Extract the (X, Y) coordinate from the center of the cell holding the provided text.  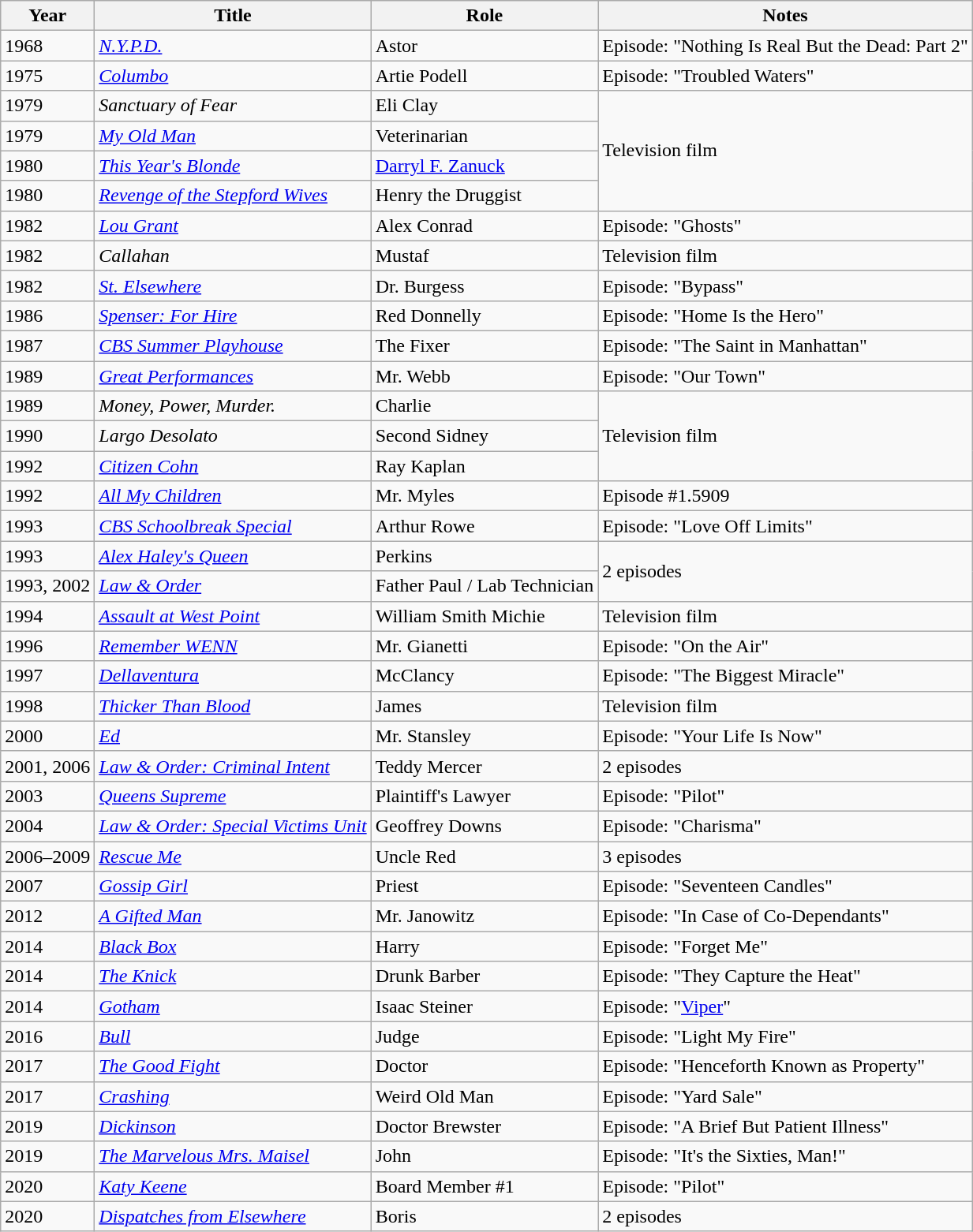
Callahan (233, 256)
Crashing (233, 1096)
Mr. Stansley (485, 736)
Charlie (485, 406)
Year (47, 16)
Astor (485, 46)
1994 (47, 616)
Mr. Myles (485, 496)
St. Elsewhere (233, 286)
Priest (485, 887)
Episode: "They Capture the Heat" (786, 976)
CBS Schoolbreak Special (233, 526)
Episode: "Home Is the Hero" (786, 315)
Remember WENN (233, 646)
Lou Grant (233, 226)
Mr. Webb (485, 376)
My Old Man (233, 136)
1987 (47, 345)
Isaac Steiner (485, 1006)
1997 (47, 676)
Henry the Druggist (485, 196)
Episode: "The Saint in Manhattan" (786, 345)
Dellaventura (233, 676)
Episode: "It's the Sixties, Man!" (786, 1156)
1996 (47, 646)
Episode: "Love Off Limits" (786, 526)
Episode: "Forget Me" (786, 946)
2007 (47, 887)
Doctor Brewster (485, 1126)
Second Sidney (485, 436)
Episode: "Our Town" (786, 376)
2004 (47, 826)
Darryl F. Zanuck (485, 166)
Arthur Rowe (485, 526)
Dispatches from Elsewhere (233, 1216)
Episode: "Henceforth Known as Property" (786, 1066)
Assault at West Point (233, 616)
Thicker Than Blood (233, 706)
Spenser: For Hire (233, 315)
Weird Old Man (485, 1096)
Citizen Cohn (233, 466)
Episode: "Bypass" (786, 286)
Doctor (485, 1066)
Harry (485, 946)
James (485, 706)
Mr. Gianetti (485, 646)
2016 (47, 1036)
1993, 2002 (47, 586)
Episode: "On the Air" (786, 646)
2001, 2006 (47, 766)
All My Children (233, 496)
Episode: "A Brief But Patient Illness" (786, 1126)
Episode: "In Case of Co-Dependants" (786, 917)
McClancy (485, 676)
Alex Conrad (485, 226)
1998 (47, 706)
1986 (47, 315)
Episode: "Nothing Is Real But the Dead: Part 2" (786, 46)
2000 (47, 736)
Uncle Red (485, 856)
1975 (47, 76)
Episode: "Troubled Waters" (786, 76)
The Fixer (485, 345)
Episode: "Charisma" (786, 826)
Title (233, 16)
Artie Podell (485, 76)
Veterinarian (485, 136)
1968 (47, 46)
Episode: "Ghosts" (786, 226)
This Year's Blonde (233, 166)
The Good Fight (233, 1066)
Eli Clay (485, 106)
Judge (485, 1036)
Boris (485, 1216)
Rescue Me (233, 856)
Episode: "Your Life Is Now" (786, 736)
A Gifted Man (233, 917)
Episode: "Yard Sale" (786, 1096)
CBS Summer Playhouse (233, 345)
Dr. Burgess (485, 286)
Red Donnelly (485, 315)
Episode: "Viper" (786, 1006)
Black Box (233, 946)
Columbo (233, 76)
Father Paul / Lab Technician (485, 586)
William Smith Michie (485, 616)
Money, Power, Murder. (233, 406)
Gossip Girl (233, 887)
Episode: "Light My Fire" (786, 1036)
Queens Supreme (233, 796)
Law & Order: Special Victims Unit (233, 826)
2003 (47, 796)
Revenge of the Stepford Wives (233, 196)
Teddy Mercer (485, 766)
2012 (47, 917)
Episode: "The Biggest Miracle" (786, 676)
Mustaf (485, 256)
Law & Order (233, 586)
Gotham (233, 1006)
Mr. Janowitz (485, 917)
N.Y.P.D. (233, 46)
Geoffrey Downs (485, 826)
Plaintiff's Lawyer (485, 796)
Ray Kaplan (485, 466)
3 episodes (786, 856)
Board Member #1 (485, 1186)
Largo Desolato (233, 436)
1990 (47, 436)
The Knick (233, 976)
Alex Haley's Queen (233, 556)
Episode #1.5909 (786, 496)
Katy Keene (233, 1186)
John (485, 1156)
Episode: "Seventeen Candles" (786, 887)
2006–2009 (47, 856)
Sanctuary of Fear (233, 106)
Law & Order: Criminal Intent (233, 766)
Great Performances (233, 376)
Notes (786, 16)
Role (485, 16)
Dickinson (233, 1126)
Ed (233, 736)
Perkins (485, 556)
The Marvelous Mrs. Maisel (233, 1156)
Drunk Barber (485, 976)
Bull (233, 1036)
